Provide the [X, Y] coordinate of the cell's center where the given text is located.  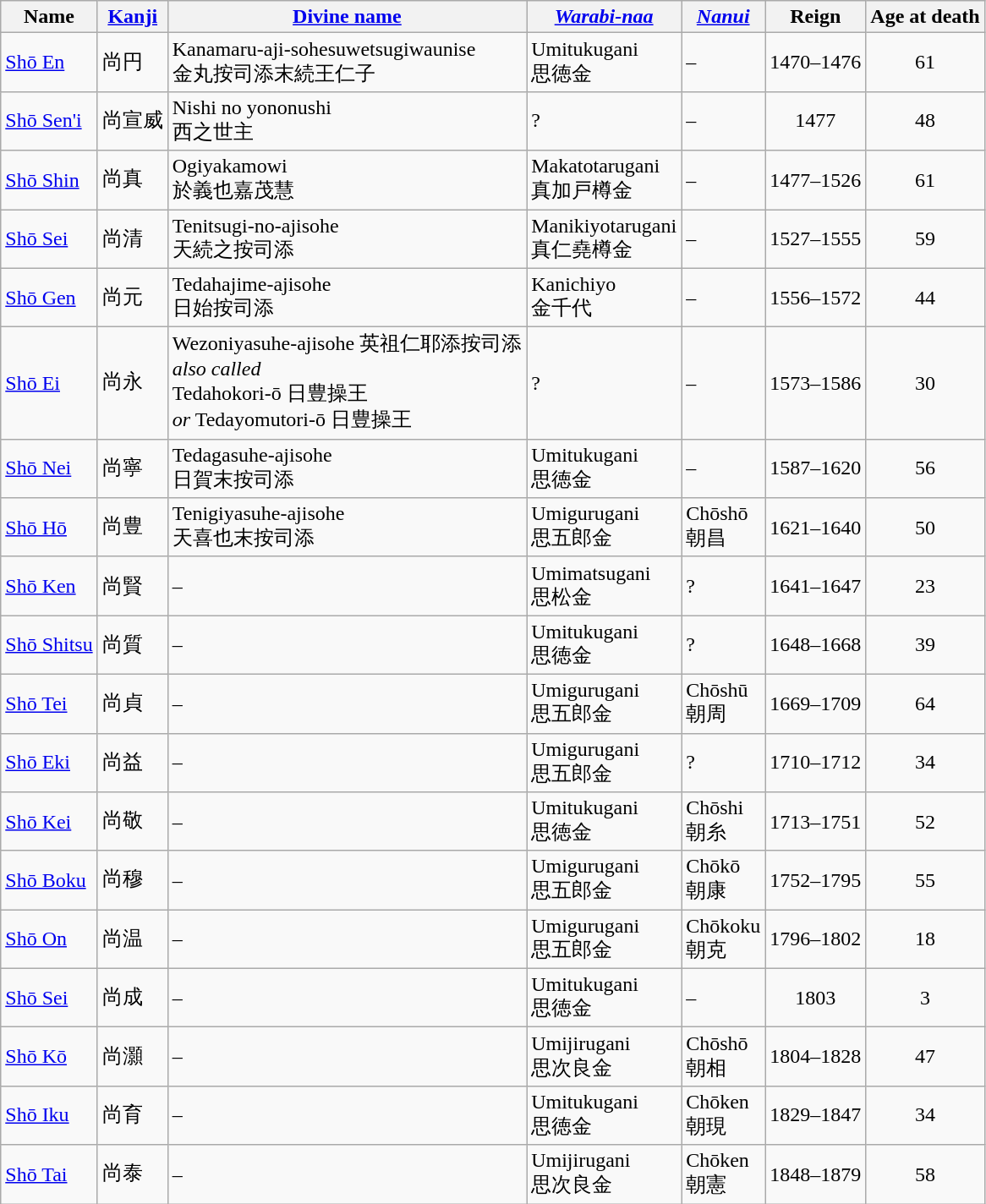
Kanamaru-aji-sohesuwetsugiwaunise金丸按司添末続王仁子 [347, 63]
Chōken朝憲 [724, 1174]
尚豊 [132, 528]
1641–1647 [815, 586]
尚成 [132, 998]
Shō Nei [49, 468]
Reign [815, 17]
1587–1620 [815, 468]
23 [925, 586]
59 [925, 239]
1477–1526 [815, 180]
1713–1751 [815, 822]
1829–1847 [815, 1115]
1803 [815, 998]
Shō Gen [49, 298]
58 [925, 1174]
55 [925, 880]
Shō Boku [49, 880]
47 [925, 1057]
1848–1879 [815, 1174]
Divine name [347, 17]
Tedahajime-ajisohe日始按司添 [347, 298]
Shō Kei [49, 822]
1621–1640 [815, 528]
Shō Shin [49, 180]
Name [49, 17]
Shō Eki [49, 763]
尚育 [132, 1115]
Tedagasuhe-ajisohe日賀末按司添 [347, 468]
尚貞 [132, 703]
Chōken朝現 [724, 1115]
Shō Ken [49, 586]
Chōshi朝糸 [724, 822]
尚灝 [132, 1057]
Umimatsugani思松金 [604, 586]
Nishi no yononushi西之世主 [347, 121]
56 [925, 468]
Shō Hō [49, 528]
1804–1828 [815, 1057]
Shō Sen'i [49, 121]
尚温 [132, 939]
50 [925, 528]
1648–1668 [815, 645]
Shō Tai [49, 1174]
尚円 [132, 63]
尚真 [132, 180]
1556–1572 [815, 298]
Ogiyakamowi於義也嘉茂慧 [347, 180]
尚清 [132, 239]
尚質 [132, 645]
44 [925, 298]
18 [925, 939]
Shō En [49, 63]
1573–1586 [815, 384]
尚敬 [132, 822]
Chōshō朝昌 [724, 528]
1527–1555 [815, 239]
尚穆 [132, 880]
Kanji [132, 17]
尚賢 [132, 586]
尚宣威 [132, 121]
Shō On [49, 939]
1710–1712 [815, 763]
Shō Shitsu [49, 645]
1669–1709 [815, 703]
Chōshō朝相 [724, 1057]
3 [925, 998]
尚元 [132, 298]
Chōkoku朝克 [724, 939]
Kanichiyo金千代 [604, 298]
尚永 [132, 384]
Age at death [925, 17]
尚寧 [132, 468]
1796–1802 [815, 939]
Nanui [724, 17]
1752–1795 [815, 880]
尚泰 [132, 1174]
Shō Tei [49, 703]
52 [925, 822]
48 [925, 121]
Makatotarugani真加戸樽金 [604, 180]
64 [925, 703]
Manikiyotarugani真仁堯樽金 [604, 239]
Warabi-naa [604, 17]
Shō Iku [49, 1115]
30 [925, 384]
Chōshū朝周 [724, 703]
尚益 [132, 763]
Wezoniyasuhe-ajisohe 英祖仁耶添按司添also calledTedahokori-ō 日豊操王or Tedayomutori-ō 日豊操王 [347, 384]
1470–1476 [815, 63]
Shō Ei [49, 384]
39 [925, 645]
Tenigiyasuhe-ajisohe天喜也末按司添 [347, 528]
Tenitsugi-no-ajisohe天続之按司添 [347, 239]
Shō Kō [49, 1057]
Chōkō朝康 [724, 880]
1477 [815, 121]
